Return [x, y] of the center of cell containing provided text 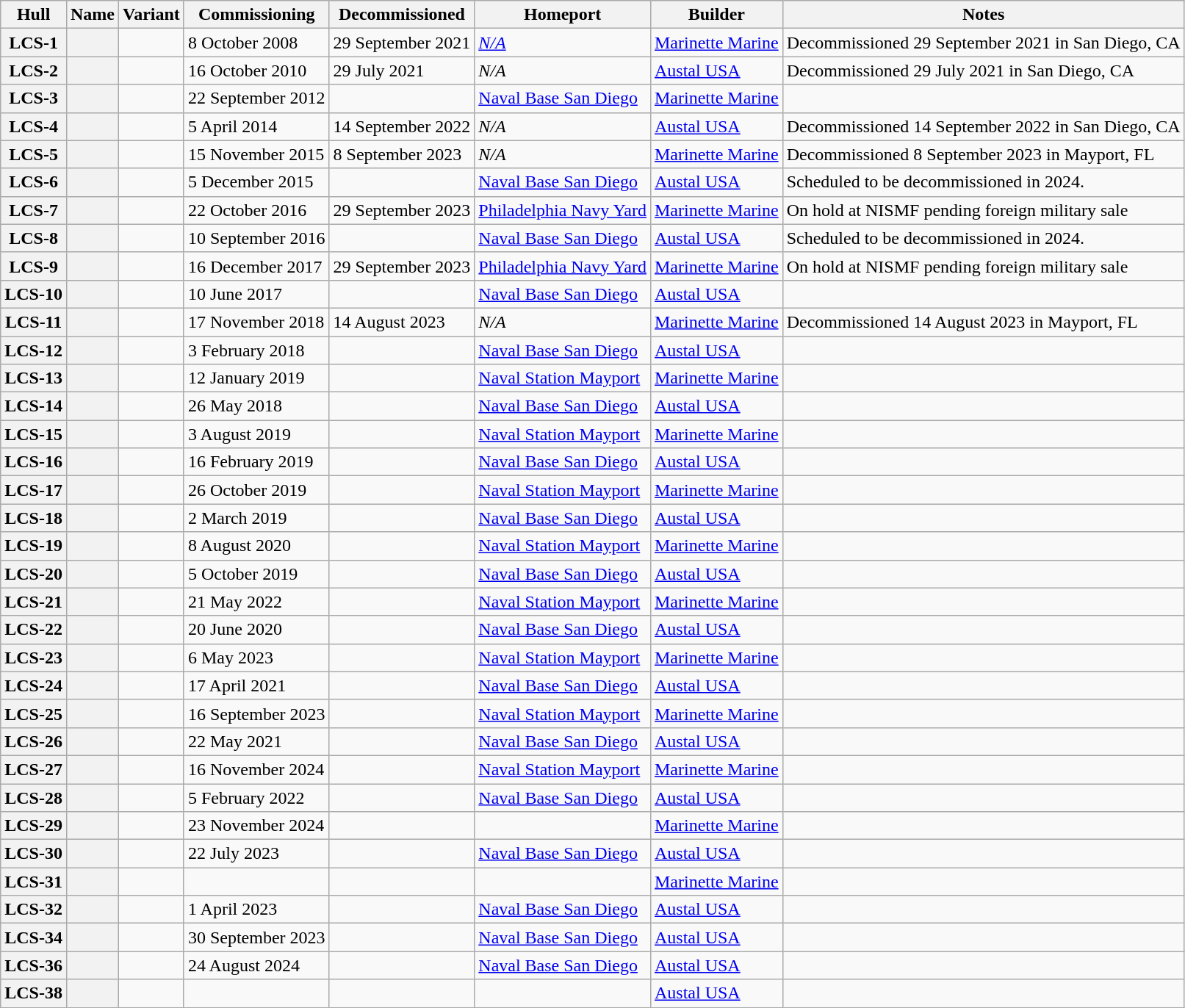
LCS-6 [34, 182]
2 March 2019 [256, 518]
22 May 2021 [256, 741]
1 April 2023 [256, 910]
Decommissioned 14 September 2022 in San Diego, CA [983, 126]
22 October 2016 [256, 210]
10 June 2017 [256, 294]
Notes [983, 15]
LCS-17 [34, 490]
16 December 2017 [256, 266]
22 September 2012 [256, 98]
LCS-31 [34, 882]
Homeport [563, 15]
Name [93, 15]
LCS-25 [34, 713]
LCS-14 [34, 406]
LCS-18 [34, 518]
LCS-27 [34, 769]
Decommissioned [402, 15]
Decommissioned 29 July 2021 in San Diego, CA [983, 71]
16 October 2010 [256, 71]
22 July 2023 [256, 854]
LCS-9 [34, 266]
LCS-38 [34, 993]
Builder [716, 15]
20 June 2020 [256, 630]
LCS-11 [34, 322]
17 November 2018 [256, 322]
Variant [151, 15]
24 August 2024 [256, 965]
12 January 2019 [256, 378]
Decommissioned 29 September 2021 in San Diego, CA [983, 43]
LCS-24 [34, 685]
5 October 2019 [256, 574]
LCS-32 [34, 910]
LCS-34 [34, 937]
LCS-21 [34, 602]
LCS-12 [34, 350]
LCS-3 [34, 98]
LCS-2 [34, 71]
5 February 2022 [256, 797]
LCS-8 [34, 238]
10 September 2016 [256, 238]
8 August 2020 [256, 546]
Commissioning [256, 15]
14 September 2022 [402, 126]
14 August 2023 [402, 322]
16 February 2019 [256, 462]
LCS-36 [34, 965]
LCS-20 [34, 574]
Hull [34, 15]
LCS-22 [34, 630]
3 February 2018 [256, 350]
LCS-23 [34, 658]
Decommissioned 8 September 2023 in Mayport, FL [983, 154]
LCS-13 [34, 378]
LCS-5 [34, 154]
LCS-29 [34, 826]
26 May 2018 [256, 406]
29 September 2021 [402, 43]
8 October 2008 [256, 43]
LCS-4 [34, 126]
LCS-26 [34, 741]
5 December 2015 [256, 182]
LCS-19 [34, 546]
5 April 2014 [256, 126]
17 April 2021 [256, 685]
LCS-30 [34, 854]
LCS-28 [34, 797]
LCS-10 [34, 294]
21 May 2022 [256, 602]
16 November 2024 [256, 769]
LCS-15 [34, 434]
LCS-1 [34, 43]
29 July 2021 [402, 71]
16 September 2023 [256, 713]
6 May 2023 [256, 658]
LCS-7 [34, 210]
3 August 2019 [256, 434]
Decommissioned 14 August 2023 in Mayport, FL [983, 322]
8 September 2023 [402, 154]
23 November 2024 [256, 826]
30 September 2023 [256, 937]
LCS-16 [34, 462]
15 November 2015 [256, 154]
26 October 2019 [256, 490]
